Search for the cell housing the specified text and yield its (x, y) center coordinate. 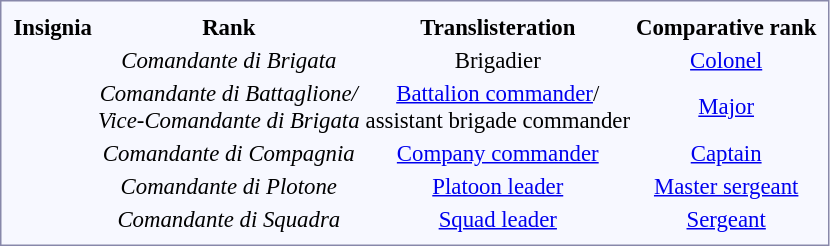
Captain (726, 153)
Comandante di Compagnia (230, 153)
Colonel (726, 60)
Comandante di Squadra (230, 219)
Brigadier (498, 60)
Platoon leader (498, 186)
Company commander (498, 153)
Translisteration (498, 27)
Comparative rank (726, 27)
Battalion commander/assistant brigade commander (498, 106)
Major (726, 106)
Insignia (53, 27)
Master sergeant (726, 186)
Sergeant (726, 219)
Comandante di Plotone (230, 186)
Squad leader (498, 219)
Comandante di Battaglione/Vice-Comandante di Brigata (230, 106)
Rank (230, 27)
Comandante di Brigata (230, 60)
